Find where the given text appears and provide that cell's center as (x, y) coordinate. 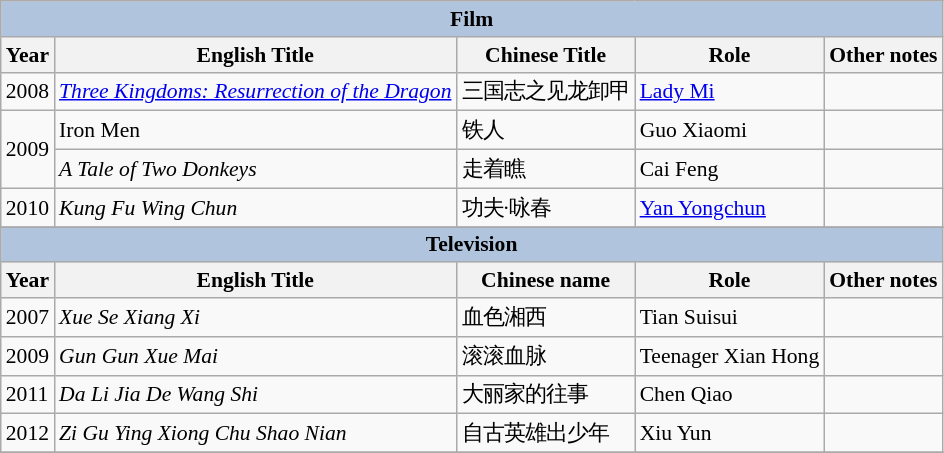
Tian Suisui (730, 318)
Da Li Jia De Wang Shi (255, 394)
Gun Gun Xue Mai (255, 356)
Television (472, 245)
Guo Xiaomi (730, 130)
铁人 (545, 130)
Three Kingdoms: Resurrection of the Dragon (255, 92)
滚滚血脉 (545, 356)
Chinese Title (545, 55)
血色湘西 (545, 318)
三国志之见龙卸甲 (545, 92)
Kung Fu Wing Chun (255, 208)
功夫·咏春 (545, 208)
A Tale of Two Donkeys (255, 170)
Xiu Yun (730, 434)
Yan Yongchun (730, 208)
2011 (28, 394)
Teenager Xian Hong (730, 356)
自古英雄出少年 (545, 434)
Lady Mi (730, 92)
2012 (28, 434)
Zi Gu Ying Xiong Chu Shao Nian (255, 434)
走着瞧 (545, 170)
Chen Qiao (730, 394)
Chinese name (545, 281)
大丽家的往事 (545, 394)
2010 (28, 208)
Iron Men (255, 130)
2008 (28, 92)
2007 (28, 318)
Film (472, 19)
Cai Feng (730, 170)
Xue Se Xiang Xi (255, 318)
